Find where the given text appears and provide that cell's center as (x, y) coordinate. 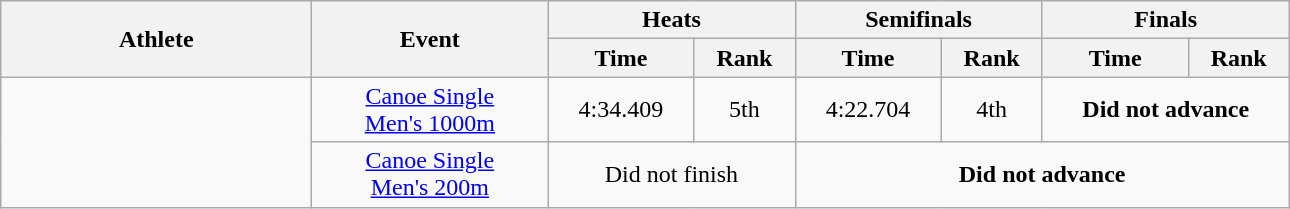
Heats (672, 20)
Finals (1166, 20)
4th (992, 110)
4:34.409 (621, 110)
Canoe Single Men's 1000m (430, 110)
Canoe Single Men's 200m (430, 174)
Semifinals (918, 20)
5th (744, 110)
Athlete (156, 39)
Event (430, 39)
4:22.704 (868, 110)
Did not finish (672, 174)
